Determine the [X, Y] coordinate at the center of the cell enclosing the given text.  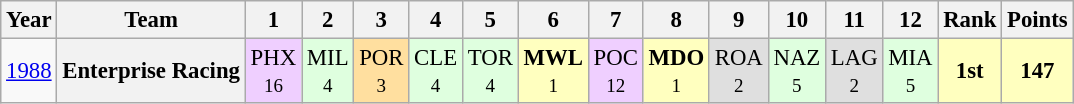
PHX16 [273, 72]
MIL4 [328, 72]
Team [151, 20]
Enterprise Racing [151, 72]
3 [382, 20]
9 [738, 20]
POC12 [616, 72]
4 [436, 20]
7 [616, 20]
6 [553, 20]
1 [273, 20]
LAG2 [854, 72]
147 [1038, 72]
5 [490, 20]
11 [854, 20]
MWL1 [553, 72]
1988 [29, 72]
10 [796, 20]
Rank [970, 20]
1st [970, 72]
ROA2 [738, 72]
2 [328, 20]
POR3 [382, 72]
NAZ5 [796, 72]
MDO1 [676, 72]
MIA5 [910, 72]
8 [676, 20]
Points [1038, 20]
TOR4 [490, 72]
CLE4 [436, 72]
12 [910, 20]
Year [29, 20]
